Scan for the cell matching the given text and deliver its [x, y] coordinate at center. 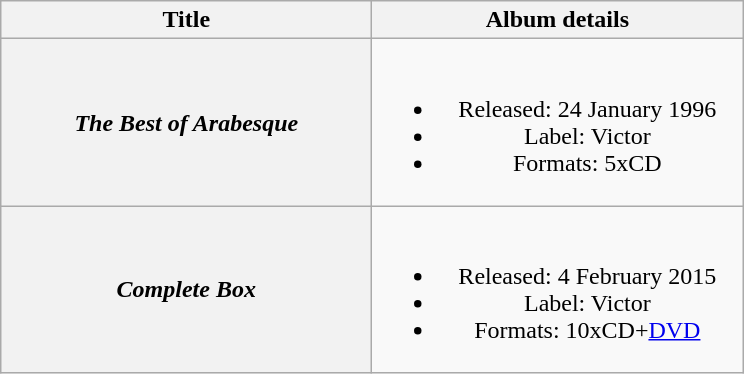
Complete Box [186, 290]
Title [186, 20]
Album details [558, 20]
Released: 4 February 2015Label: VictorFormats: 10xCD+DVD [558, 290]
Released: 24 January 1996Label: VictorFormats: 5xCD [558, 122]
The Best of Arabesque [186, 122]
